For the text-containing cell, return its midpoint in [X, Y] coordinate format. 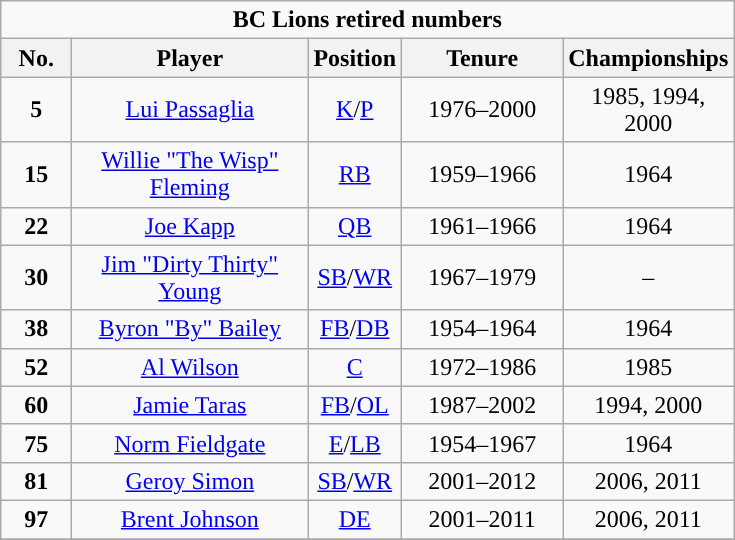
C [355, 367]
Jamie Taras [190, 405]
Norm Fieldgate [190, 443]
K/P [355, 110]
60 [36, 405]
1959–1966 [482, 174]
– [648, 278]
75 [36, 443]
1985 [648, 367]
Joe Kapp [190, 226]
RB [355, 174]
2001–2012 [482, 481]
97 [36, 519]
52 [36, 367]
1976–2000 [482, 110]
1987–2002 [482, 405]
1972–1986 [482, 367]
2001–2011 [482, 519]
81 [36, 481]
5 [36, 110]
Al Wilson [190, 367]
1954–1964 [482, 329]
Byron "By" Bailey [190, 329]
Position [355, 58]
30 [36, 278]
QB [355, 226]
Lui Passaglia [190, 110]
Willie "The Wisp" Fleming [190, 174]
1994, 2000 [648, 405]
No. [36, 58]
1954–1967 [482, 443]
38 [36, 329]
FB/OL [355, 405]
15 [36, 174]
Brent Johnson [190, 519]
BC Lions retired numbers [368, 20]
1967–1979 [482, 278]
1961–1966 [482, 226]
Geroy Simon [190, 481]
FB/DB [355, 329]
1985, 1994, 2000 [648, 110]
Tenure [482, 58]
22 [36, 226]
DE [355, 519]
Championships [648, 58]
Jim "Dirty Thirty" Young [190, 278]
Player [190, 58]
E/LB [355, 443]
